Search for the cell housing the specified text and yield its (X, Y) center coordinate. 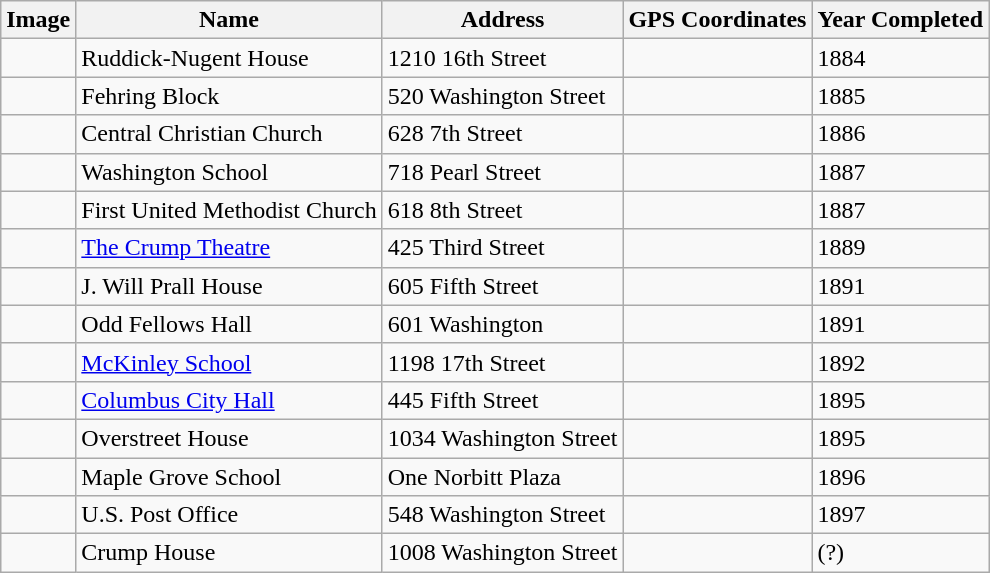
Ruddick-Nugent House (229, 58)
1034 Washington Street (502, 438)
Crump House (229, 553)
1884 (900, 58)
1897 (900, 515)
Washington School (229, 172)
Image (38, 20)
605 Fifth Street (502, 286)
628 7th Street (502, 134)
1892 (900, 362)
Fehring Block (229, 96)
Year Completed (900, 20)
1008 Washington Street (502, 553)
Columbus City Hall (229, 400)
1198 17th Street (502, 362)
1210 16th Street (502, 58)
Odd Fellows Hall (229, 324)
520 Washington Street (502, 96)
718 Pearl Street (502, 172)
445 Fifth Street (502, 400)
(?) (900, 553)
First United Methodist Church (229, 210)
1886 (900, 134)
Address (502, 20)
Maple Grove School (229, 477)
Name (229, 20)
1889 (900, 248)
601 Washington (502, 324)
J. Will Prall House (229, 286)
618 8th Street (502, 210)
548 Washington Street (502, 515)
Central Christian Church (229, 134)
McKinley School (229, 362)
GPS Coordinates (718, 20)
The Crump Theatre (229, 248)
One Norbitt Plaza (502, 477)
425 Third Street (502, 248)
U.S. Post Office (229, 515)
Overstreet House (229, 438)
1885 (900, 96)
1896 (900, 477)
